Search for the cell housing the specified text and yield its (X, Y) center coordinate. 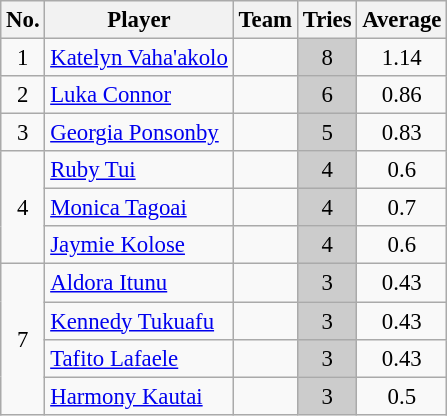
0.5 (402, 396)
1 (23, 58)
Ruby Tui (139, 170)
1.14 (402, 58)
2 (23, 95)
5 (327, 133)
Harmony Kautai (139, 396)
Team (265, 20)
Georgia Ponsonby (139, 133)
Kennedy Tukuafu (139, 321)
6 (327, 95)
Jaymie Kolose (139, 245)
8 (327, 58)
0.83 (402, 133)
Luka Connor (139, 95)
Aldora Itunu (139, 283)
7 (23, 339)
Average (402, 20)
Monica Tagoai (139, 208)
Player (139, 20)
Tries (327, 20)
Katelyn Vaha'akolo (139, 58)
0.86 (402, 95)
0.7 (402, 208)
No. (23, 20)
Tafito Lafaele (139, 358)
